Locate the cell with the specified text and output its (x, y) center coordinate. 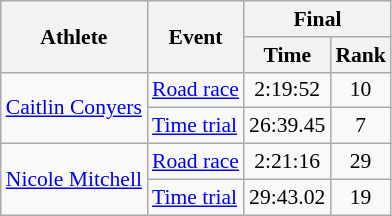
Nicole Mitchell (74, 180)
Event (196, 36)
10 (360, 90)
7 (360, 126)
Time (287, 55)
Caitlin Conyers (74, 108)
Athlete (74, 36)
26:39.45 (287, 126)
2:21:16 (287, 162)
29 (360, 162)
Rank (360, 55)
19 (360, 197)
Final (318, 19)
2:19:52 (287, 90)
29:43.02 (287, 197)
